Find where the given text appears and provide that cell's center as [X, Y] coordinate. 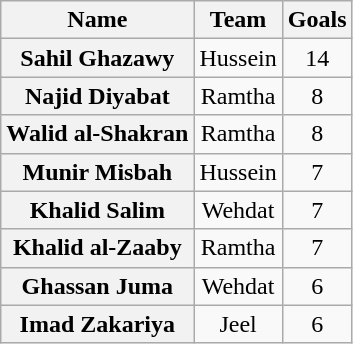
Khalid al-Zaaby [98, 248]
Sahil Ghazawy [98, 58]
Goals [317, 20]
Munir Misbah [98, 172]
Team [238, 20]
Imad Zakariya [98, 324]
14 [317, 58]
Khalid Salim [98, 210]
Jeel [238, 324]
Najid Diyabat [98, 96]
Walid al-Shakran [98, 134]
Ghassan Juma [98, 286]
Name [98, 20]
